Provide the (x, y) coordinate of the cell's center where the given text is located.  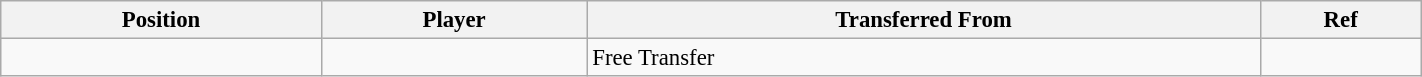
Position (162, 20)
Ref (1340, 20)
Transferred From (924, 20)
Player (454, 20)
Free Transfer (924, 58)
